From the cell containing the given text, extract its center point as (X, Y) coordinate. 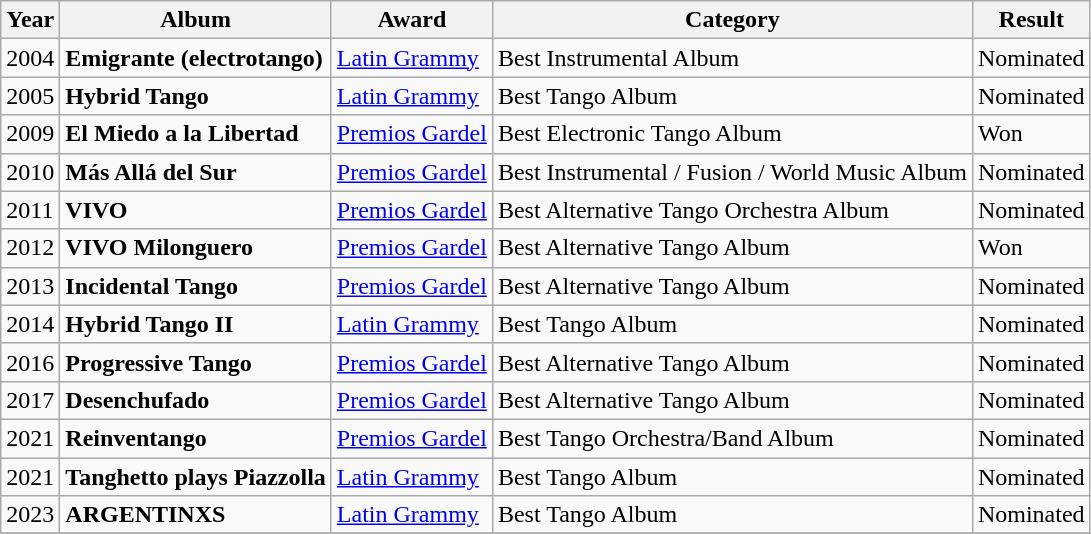
2012 (30, 248)
VIVO (196, 210)
Category (732, 20)
Result (1031, 20)
Best Alternative Tango Orchestra Album (732, 210)
Desenchufado (196, 400)
Emigrante (electrotango) (196, 58)
VIVO Milonguero (196, 248)
Hybrid Tango II (196, 324)
2009 (30, 134)
2010 (30, 172)
2016 (30, 362)
ARGENTINXS (196, 515)
Best Instrumental Album (732, 58)
Best Tango Orchestra/Band Album (732, 438)
Incidental Tango (196, 286)
Album (196, 20)
2005 (30, 96)
Best Electronic Tango Album (732, 134)
2023 (30, 515)
Award (412, 20)
El Miedo a la Libertad (196, 134)
Best Instrumental / Fusion / World Music Album (732, 172)
2014 (30, 324)
Tanghetto plays Piazzolla (196, 477)
2013 (30, 286)
2017 (30, 400)
2011 (30, 210)
Progressive Tango (196, 362)
Más Allá del Sur (196, 172)
2004 (30, 58)
Year (30, 20)
Reinventango (196, 438)
Hybrid Tango (196, 96)
